Find where the given text appears and provide that cell's center as (X, Y) coordinate. 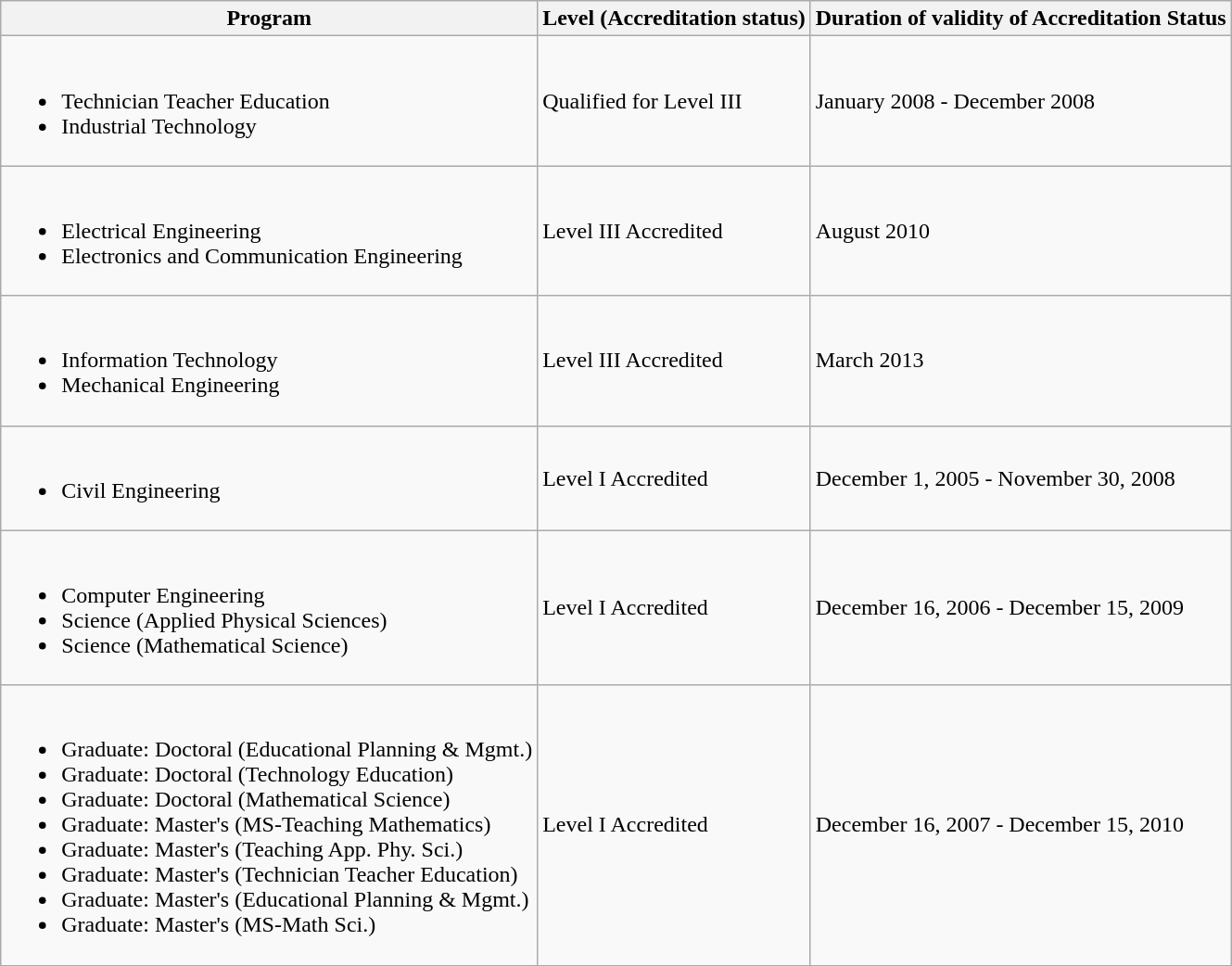
December 16, 2006 - December 15, 2009 (1021, 608)
Program (269, 19)
August 2010 (1021, 231)
Qualified for Level III (675, 101)
Civil Engineering (269, 478)
December 1, 2005 - November 30, 2008 (1021, 478)
Duration of validity of Accreditation Status (1021, 19)
Computer EngineeringScience (Applied Physical Sciences)Science (Mathematical Science) (269, 608)
Technician Teacher EducationIndustrial Technology (269, 101)
December 16, 2007 - December 15, 2010 (1021, 825)
Level (Accreditation status) (675, 19)
March 2013 (1021, 361)
Electrical EngineeringElectronics and Communication Engineering (269, 231)
January 2008 - December 2008 (1021, 101)
Information TechnologyMechanical Engineering (269, 361)
